Scan for the cell matching the given text and deliver its [x, y] coordinate at center. 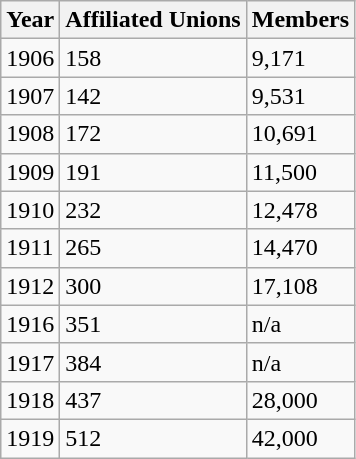
142 [153, 96]
11,500 [300, 172]
Year [30, 20]
1918 [30, 400]
42,000 [300, 438]
232 [153, 210]
265 [153, 248]
1907 [30, 96]
9,171 [300, 58]
300 [153, 286]
172 [153, 134]
12,478 [300, 210]
191 [153, 172]
1919 [30, 438]
Affiliated Unions [153, 20]
1911 [30, 248]
1916 [30, 324]
1906 [30, 58]
384 [153, 362]
17,108 [300, 286]
512 [153, 438]
1910 [30, 210]
14,470 [300, 248]
10,691 [300, 134]
Members [300, 20]
9,531 [300, 96]
1908 [30, 134]
1909 [30, 172]
158 [153, 58]
28,000 [300, 400]
351 [153, 324]
437 [153, 400]
1917 [30, 362]
1912 [30, 286]
